Extract the (X, Y) coordinate from the center of the cell holding the provided text.  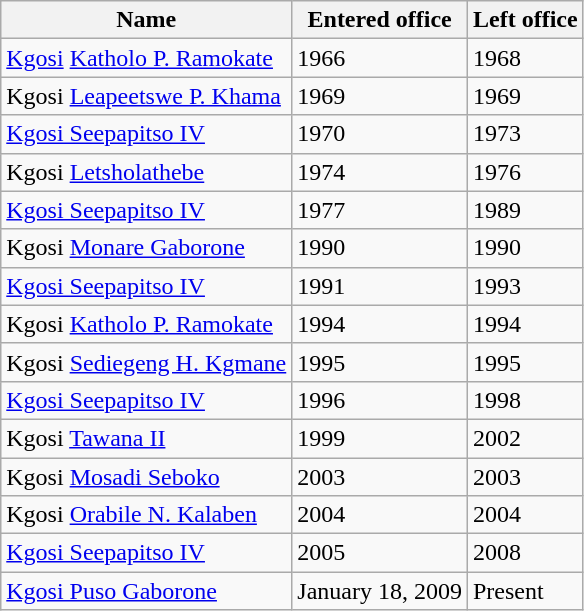
1999 (380, 438)
Present (525, 591)
1989 (525, 210)
1970 (380, 134)
Kgosi Monare Gaborone (146, 248)
1973 (525, 134)
2008 (525, 553)
1991 (380, 286)
1966 (380, 58)
2005 (380, 553)
Name (146, 20)
2002 (525, 438)
Entered office (380, 20)
Kgosi Leapeetswe P. Khama (146, 96)
January 18, 2009 (380, 591)
Kgosi Orabile N. Kalaben (146, 515)
Kgosi Tawana II (146, 438)
Kgosi Mosadi Seboko (146, 477)
Kgosi Sediegeng H. Kgmane (146, 362)
1968 (525, 58)
1976 (525, 172)
1993 (525, 286)
1998 (525, 400)
1974 (380, 172)
1977 (380, 210)
Left office (525, 20)
Kgosi Puso Gaborone (146, 591)
Kgosi Letsholathebe (146, 172)
1996 (380, 400)
